For the text-containing cell, return its midpoint in [X, Y] coordinate format. 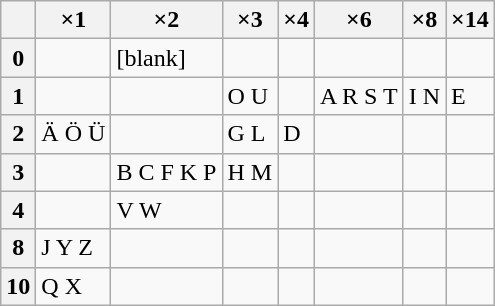
B C F K P [166, 172]
3 [18, 172]
V W [166, 210]
D [296, 134]
×2 [166, 20]
E [470, 96]
[blank] [166, 58]
2 [18, 134]
Q X [74, 286]
A R S T [358, 96]
×14 [470, 20]
×1 [74, 20]
H M [250, 172]
J Y Z [74, 248]
Ä Ö Ü [74, 134]
×8 [424, 20]
I N [424, 96]
10 [18, 286]
4 [18, 210]
×6 [358, 20]
O U [250, 96]
8 [18, 248]
0 [18, 58]
1 [18, 96]
G L [250, 134]
×4 [296, 20]
×3 [250, 20]
